Locate the cell with the specified text and output its [X, Y] center coordinate. 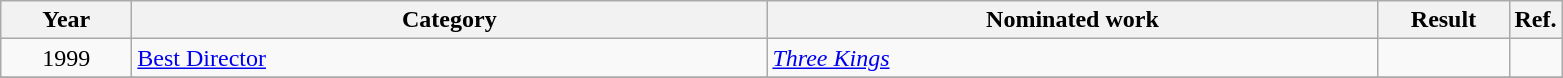
Year [66, 20]
1999 [66, 58]
Three Kings [1072, 58]
Result [1444, 20]
Best Director [450, 58]
Ref. [1536, 20]
Nominated work [1072, 20]
Category [450, 20]
